From the cell containing the given text, extract its center point as (x, y) coordinate. 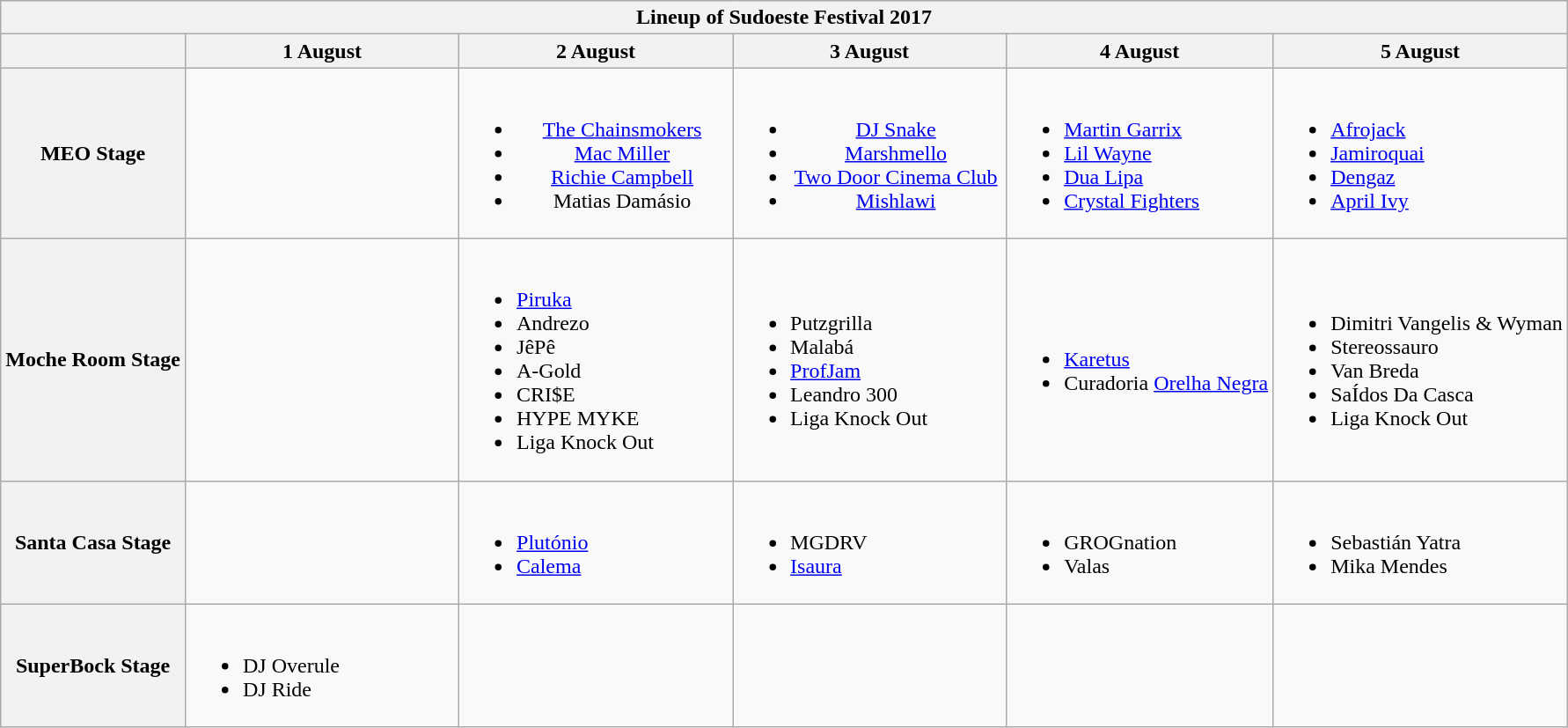
MGDRVIsaura (869, 542)
GROGnationValas (1140, 542)
Moche Room Stage (93, 359)
Santa Casa Stage (93, 542)
5 August (1420, 51)
SuperBock Stage (93, 665)
MEO Stage (93, 153)
1 August (322, 51)
Lineup of Sudoeste Festival 2017 (785, 18)
Martin GarrixLil WayneDua LipaCrystal Fighters (1140, 153)
PirukaAndrezoJêPêA-GoldCRI$EHYPE MYKELiga Knock Out (597, 359)
The ChainsmokersMac MillerRichie CampbellMatias Damásio (597, 153)
AfrojackJamiroquaiDengazApril Ivy (1420, 153)
PutzgrillaMalabáProfJamLeandro 300Liga Knock Out (869, 359)
Dimitri Vangelis & WymanStereossauroVan BredaSaÍdos Da CascaLiga Knock Out (1420, 359)
3 August (869, 51)
KaretusCuradoria Orelha Negra (1140, 359)
Sebastián YatraMika Mendes (1420, 542)
2 August (597, 51)
DJ SnakeMarshmelloTwo Door Cinema ClubMishlawi (869, 153)
PlutónioCalema (597, 542)
DJ OveruleDJ Ride (322, 665)
4 August (1140, 51)
